Find where the given text appears and provide that cell's center as (x, y) coordinate. 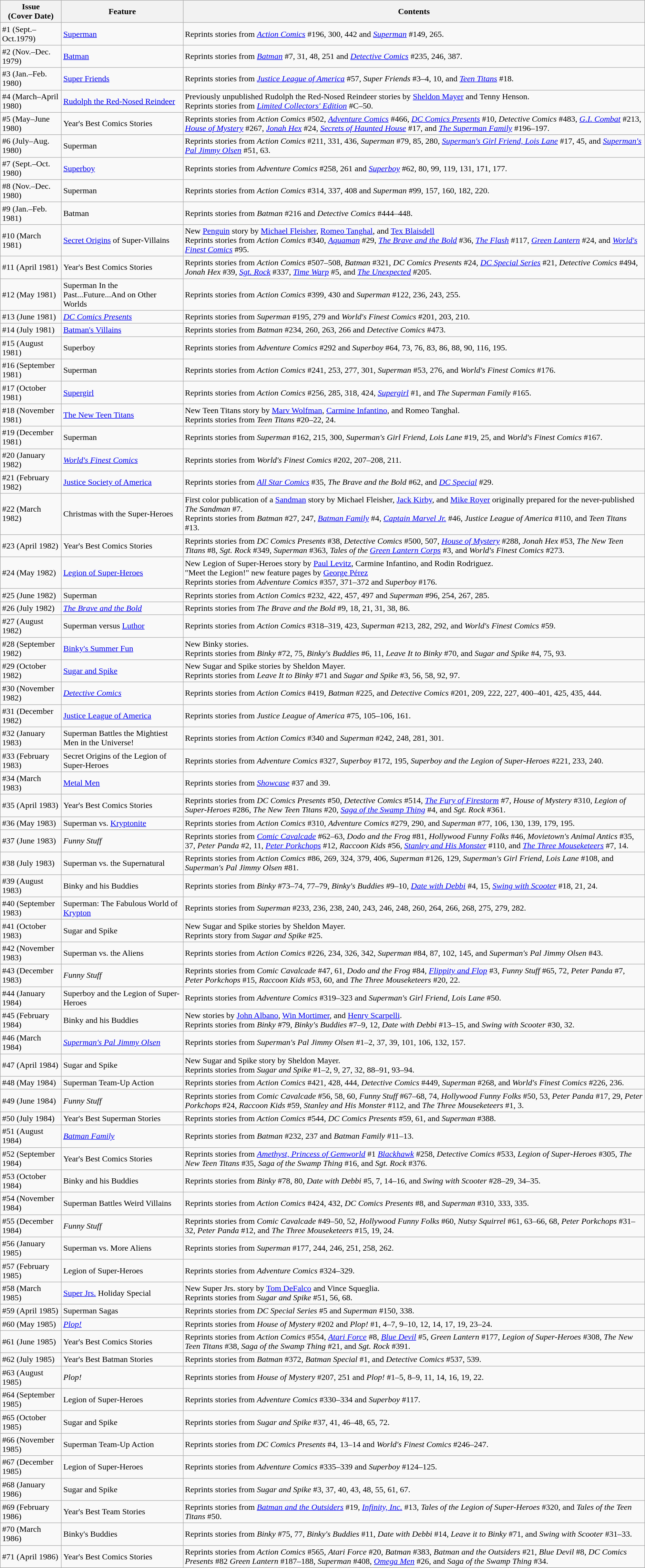
Superman vs. the Aliens (122, 953)
#9 (Jan.–Feb. 1981) (31, 213)
Superman In the Past...Future...And on Other Worlds (122, 294)
Reprints stories from Action Comics #196, 300, 442 and Superman #149, 265. (414, 34)
New Sugar and Spike stories by Sheldon Mayer.Reprints stories from Leave It to Binky #71 and Sugar and Spike #3, 56, 58, 92, 97. (414, 671)
#58 (March 1985) (31, 1293)
Batman Family (122, 1136)
The Brave and the Bold (122, 608)
New Sugar and Spike stories by Sheldon Mayer.Reprints story from Sugar and Spike #25. (414, 930)
#6 (July–Aug. 1980) (31, 146)
Reprints stories from Superman #177, 244, 246, 251, 258, 262. (414, 1248)
Reprints stories from Batman #232, 237 and Batman Family #11–13. (414, 1136)
Reprints stories from All Star Comics #35, The Brave and the Bold #62, and DC Special #29. (414, 482)
Reprints stories from Batman #216 and Detective Comics #444–448. (414, 213)
Reprints stories from Showcase #37 and 39. (414, 783)
#57 (February 1985) (31, 1271)
#51 (August 1984) (31, 1136)
Super Jrs. Holiday Special (122, 1293)
#41 (October 1983) (31, 930)
#36 (May 1983) (31, 823)
Reprints stories from Batman #7, 31, 48, 251 and Detective Comics #235, 246, 387. (414, 57)
DC Comics Presents (122, 317)
Reprints stories from Binky #75, 77, Binky's Buddies #11, Date with Debbi #14, Leave it to Binky #71, and Swing with Scooter #31–33. (414, 1534)
#30 (November 1982) (31, 693)
Superboy and the Legion of Super-Heroes (122, 998)
#25 (June 1982) (31, 595)
#61 (June 1985) (31, 1342)
#45 (February 1984) (31, 1021)
Reprints stories from House of Mystery #207, 251 and Plop! #1–5, 8–9, 11, 14, 16, 19, 22. (414, 1377)
Superman Battles the Mightiest Men in the Universe! (122, 738)
#50 (July 1984) (31, 1118)
Reprints stories from Adventure Comics #335–339 and Superboy #124–125. (414, 1467)
Reprints stories from Action Comics #241, 253, 277, 301, Superman #53, 276, and World's Finest Comics #176. (414, 370)
#65 (October 1985) (31, 1422)
Reprints stories from Action Comics #232, 422, 457, 497 and Superman #96, 254, 267, 285. (414, 595)
#44 (January 1984) (31, 998)
Superman vs. the Supernatural (122, 863)
#27 (August 1982) (31, 626)
#18 (November 1981) (31, 415)
#49 (June 1984) (31, 1100)
#13 (June 1981) (31, 317)
#63 (August 1985) (31, 1377)
#43 (December 1983) (31, 975)
Reprints stories from Justice League of America #75, 105–106, 161. (414, 716)
Reprints stories from Binky #73–74, 77–79, Binky's Buddies #9–10, Date with Debbi #4, 15, Swing with Scooter #18, 21, 24. (414, 885)
Reprints stories from Superman #195, 279 and World's Finest Comics #201, 203, 210. (414, 317)
Reprints stories from World's Finest Comics #202, 207–208, 211. (414, 460)
#59 (April 1985) (31, 1311)
Reprints stories from Justice League of America #57, Super Friends #3–4, 10, and Teen Titans #18. (414, 79)
Reprints stories from DC Special Series #5 and Superman #150, 338. (414, 1311)
Reprints stories from Action Comics #318–319, 423, Superman #213, 282, 292, and World's Finest Comics #59. (414, 626)
Binky's Buddies (122, 1534)
#8 (Nov.–Dec. 1980) (31, 191)
Reprints stories from Action Comics #424, 432, DC Comics Presents #8, and Superman #310, 333, 335. (414, 1203)
#48 (May 1984) (31, 1083)
Reprints stories from Action Comics #226, 234, 326, 342, Superman #84, 87, 102, 145, and Superman's Pal Jimmy Olsen #43. (414, 953)
#68 (January 1986) (31, 1489)
Contents (414, 12)
Year's Best Team Stories (122, 1512)
Reprints stories from Action Comics #399, 430 and Superman #122, 236, 243, 255. (414, 294)
Justice League of America (122, 716)
#40 (September 1983) (31, 908)
Batman's Villains (122, 330)
Super Friends (122, 79)
#11 (April 1981) (31, 267)
Feature (122, 12)
#20 (January 1982) (31, 460)
#12 (May 1981) (31, 294)
New Teen Titans story by Marv Wolfman, Carmine Infantino, and Romeo Tanghal.Reprints stories from Teen Titans #20–22, 24. (414, 415)
Reprints stories from Action Comics #421, 428, 444, Detective Comics #449, Superman #268, and World's Finest Comics #226, 236. (414, 1083)
#52 (September 1984) (31, 1158)
#17 (October 1981) (31, 393)
Reprints stories from Superman #233, 236, 238, 240, 243, 246, 248, 260, 264, 266, 268, 275, 279, 282. (414, 908)
#16 (September 1981) (31, 370)
#62 (July 1985) (31, 1360)
#54 (November 1984) (31, 1203)
#4 (March–April 1980) (31, 101)
Secret Origins of the Legion of Super-Heroes (122, 761)
#46 (March 1984) (31, 1043)
Reprints stories from Action Comics #256, 285, 318, 424, Supergirl #1, and The Superman Family #165. (414, 393)
The New Teen Titans (122, 415)
#37 (June 1983) (31, 841)
#35 (April 1983) (31, 806)
#19 (December 1981) (31, 438)
#3 (Jan.–Feb. 1980) (31, 79)
Superman Battles Weird Villains (122, 1203)
#21 (February 1982) (31, 482)
Reprints stories from DC Comics Presents #4, 13–14 and World's Finest Comics #246–247. (414, 1444)
Supergirl (122, 393)
#66 (November 1985) (31, 1444)
#29 (October 1982) (31, 671)
Superman versus Luthor (122, 626)
New Binky stories.Reprints stories from Binky #72, 75, Binky's Buddies #6, 11, Leave It to Binky #70, and Sugar and Spike #4, 75, 93. (414, 648)
Reprints stories from Action Comics #544, DC Comics Presents #59, 61, and Superman #388. (414, 1118)
#55 (December 1984) (31, 1226)
Reprints stories from Action Comics #340 and Superman #242, 248, 281, 301. (414, 738)
Superman's Pal Jimmy Olsen (122, 1043)
Reprints stories from Batman and the Outsiders #19, Infinity, Inc. #13, Tales of the Legion of Super-Heroes #320, and Tales of the Teen Titans #50. (414, 1512)
#5 (May–June 1980) (31, 123)
Superman vs. More Aliens (122, 1248)
#31 (December 1982) (31, 716)
#34 (March 1983) (31, 783)
Christmas with the Super-Heroes (122, 514)
Reprints stories from Action Comics #314, 337, 408 and Superman #99, 157, 160, 182, 220. (414, 191)
#60 (May 1985) (31, 1324)
Reprints stories from Adventure Comics #258, 261 and Superboy #62, 80, 99, 119, 131, 171, 177. (414, 168)
#28 (September 1982) (31, 648)
Superman: The Fabulous World of Krypton (122, 908)
Year's Best Batman Stories (122, 1360)
Reprints stories from Sugar and Spike #37, 41, 46–48, 65, 72. (414, 1422)
#1 (Sept.–Oct.1979) (31, 34)
#56 (January 1985) (31, 1248)
Reprints stories from Sugar and Spike #3, 37, 40, 43, 48, 55, 61, 67. (414, 1489)
#22 (March 1982) (31, 514)
Reprints stories from Binky #78, 80, Date with Debbi #5, 7, 14–16, and Swing with Scooter #28–29, 34–35. (414, 1181)
New Super Jrs. story by Tom DeFalco and Vince Squeglia.Reprints stories from Sugar and Spike #51, 56, 68. (414, 1293)
#24 (May 1982) (31, 573)
#7 (Sept.–Oct. 1980) (31, 168)
#64 (September 1985) (31, 1400)
#10 (March 1981) (31, 240)
#69 (February 1986) (31, 1512)
Reprints stories from Action Comics #310, Adventure Comics #279, 290, and Superman #77, 106, 130, 139, 179, 195. (414, 823)
Reprints stories from Batman #372, Batman Special #1, and Detective Comics #537, 539. (414, 1360)
#53 (October 1984) (31, 1181)
#67 (December 1985) (31, 1467)
#2 (Nov.–Dec. 1979) (31, 57)
Reprints stories from Adventure Comics #324–329. (414, 1271)
#71 (April 1986) (31, 1557)
Binky's Summer Fun (122, 648)
Reprints stories from Adventure Comics #330–334 and Superboy #117. (414, 1400)
Reprints stories from House of Mystery #202 and Plop! #1, 4–7, 9–10, 12, 14, 17, 19, 23–24. (414, 1324)
Superman Sagas (122, 1311)
Superman vs. Kryptonite (122, 823)
Justice Society of America (122, 482)
World's Finest Comics (122, 460)
Detective Comics (122, 693)
Reprints stories from The Brave and the Bold #9, 18, 21, 31, 38, 86. (414, 608)
#15 (August 1981) (31, 348)
#32 (January 1983) (31, 738)
Reprints stories from Adventure Comics #327, Superboy #172, 195, Superboy and the Legion of Super-Heroes #221, 233, 240. (414, 761)
#33 (February 1983) (31, 761)
Reprints stories from Adventure Comics #319–323 and Superman's Girl Friend, Lois Lane #50. (414, 998)
Year's Best Superman Stories (122, 1118)
Reprints stories from Adventure Comics #292 and Superboy #64, 73, 76, 83, 86, 88, 90, 116, 195. (414, 348)
#42 (November 1983) (31, 953)
#14 (July 1981) (31, 330)
Rudolph the Red-Nosed Reindeer (122, 101)
#70 (March 1986) (31, 1534)
#47 (April 1984) (31, 1065)
#38 (July 1983) (31, 863)
Reprints stories from Superman's Pal Jimmy Olsen #1–2, 37, 39, 101, 106, 132, 157. (414, 1043)
#39 (August 1983) (31, 885)
Reprints stories from Batman #234, 260, 263, 266 and Detective Comics #473. (414, 330)
Secret Origins of Super-Villains (122, 240)
Reprints stories from Superman #162, 215, 300, Superman's Girl Friend, Lois Lane #19, 25, and World's Finest Comics #167. (414, 438)
#23 (April 1982) (31, 546)
Issue(Cover Date) (31, 12)
#26 (July 1982) (31, 608)
Reprints stories from Action Comics #419, Batman #225, and Detective Comics #201, 209, 222, 227, 400–401, 425, 435, 444. (414, 693)
New Sugar and Spike story by Sheldon Mayer.Reprints stories from Sugar and Spike #1–2, 9, 27, 32, 88–91, 93–94. (414, 1065)
Metal Men (122, 783)
